Capture the cell that displays the provided text and extract its (X, Y) central coordinate. 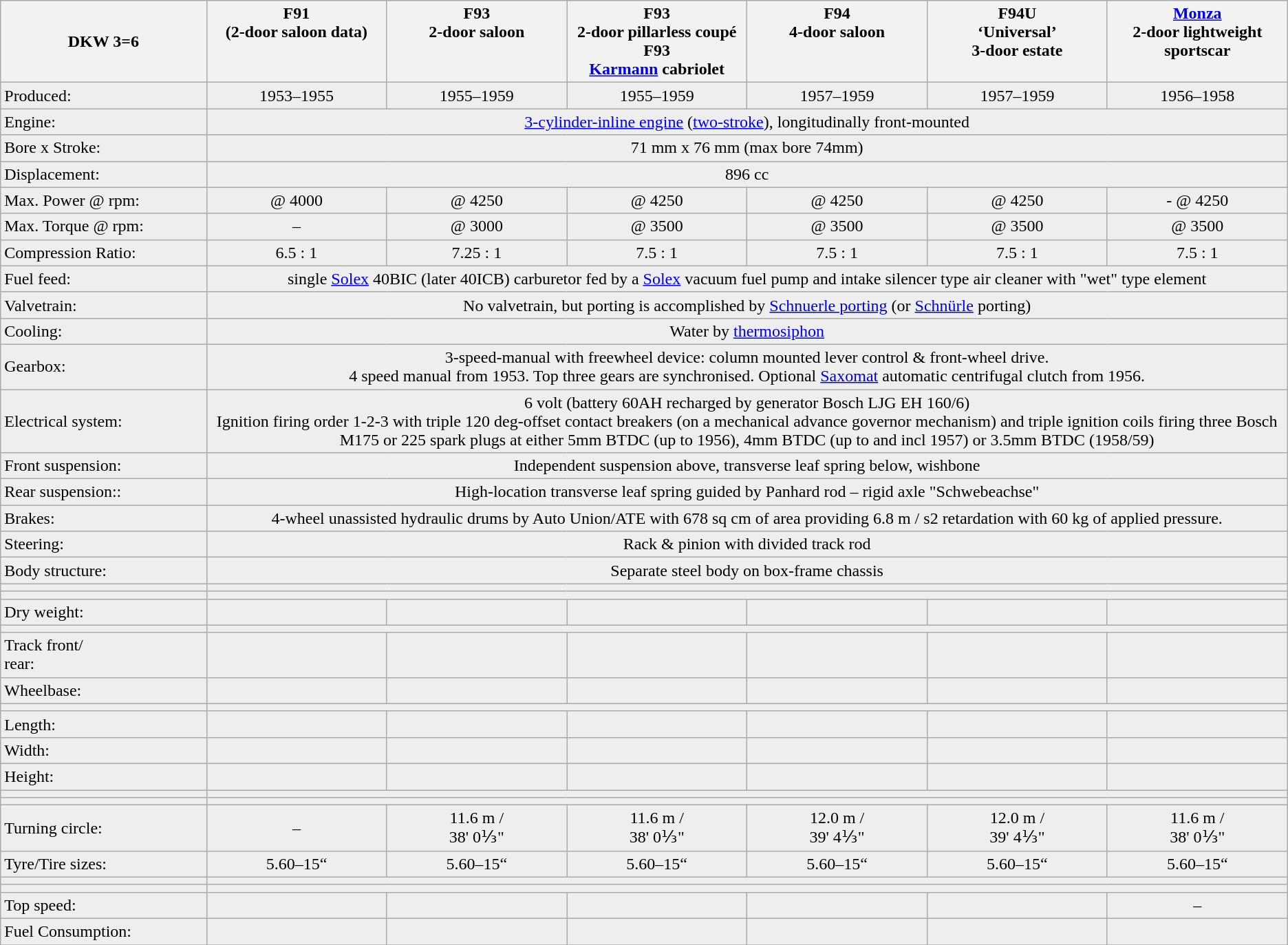
No valvetrain, but porting is accomplished by Schnuerle porting (or Schnürle porting) (747, 305)
Electrical system: (103, 421)
Wheelbase: (103, 690)
DKW 3=6 (103, 41)
Steering: (103, 544)
Displacement: (103, 174)
7.25 : 1 (477, 253)
Top speed: (103, 905)
Rack & pinion with divided track rod (747, 544)
Fuel Consumption: (103, 931)
Tyre/Tire sizes: (103, 864)
Bore x Stroke: (103, 148)
Cooling: (103, 331)
Front suspension: (103, 466)
Valvetrain: (103, 305)
Track front/rear: (103, 655)
4-wheel unassisted hydraulic drums by Auto Union/ATE with 678 sq cm of area providing 6.8 m / s2 retardation with 60 kg of applied pressure. (747, 518)
Separate steel body on box-frame chassis (747, 571)
F93 2-door pillarless coupé F93Karmann cabriolet (657, 41)
Turning circle: (103, 829)
Height: (103, 776)
Fuel feed: (103, 279)
1953–1955 (297, 96)
1956–1958 (1197, 96)
@ 3000 (477, 226)
3-cylinder-inline engine (two-stroke), longitudinally front-mounted (747, 122)
Compression Ratio: (103, 253)
Gearbox: (103, 366)
Produced: (103, 96)
Body structure: (103, 571)
6.5 : 1 (297, 253)
896 cc (747, 174)
Water by thermosiphon (747, 331)
Independent suspension above, transverse leaf spring below, wishbone (747, 466)
single Solex 40BIC (later 40ICB) carburetor fed by a Solex vacuum fuel pump and intake silencer type air cleaner with "wet" type element (747, 279)
F91 (2-door saloon data) (297, 41)
Brakes: (103, 518)
Monza2-door lightweightsportscar (1197, 41)
Rear suspension:: (103, 492)
71 mm x 76 mm (max bore 74mm) (747, 148)
F94U ‘Universal’3-door estate (1017, 41)
- @ 4250 (1197, 200)
Length: (103, 724)
Width: (103, 750)
Max. Torque @ rpm: (103, 226)
F93 2-door saloon (477, 41)
@ 4000 (297, 200)
Dry weight: (103, 612)
F94 4-door saloon (837, 41)
Max. Power @ rpm: (103, 200)
High-location transverse leaf spring guided by Panhard rod – rigid axle "Schwebeachse" (747, 492)
Engine: (103, 122)
